Pinpoint the cell where the given text exists, returning its [x, y] midpoint coordinate. 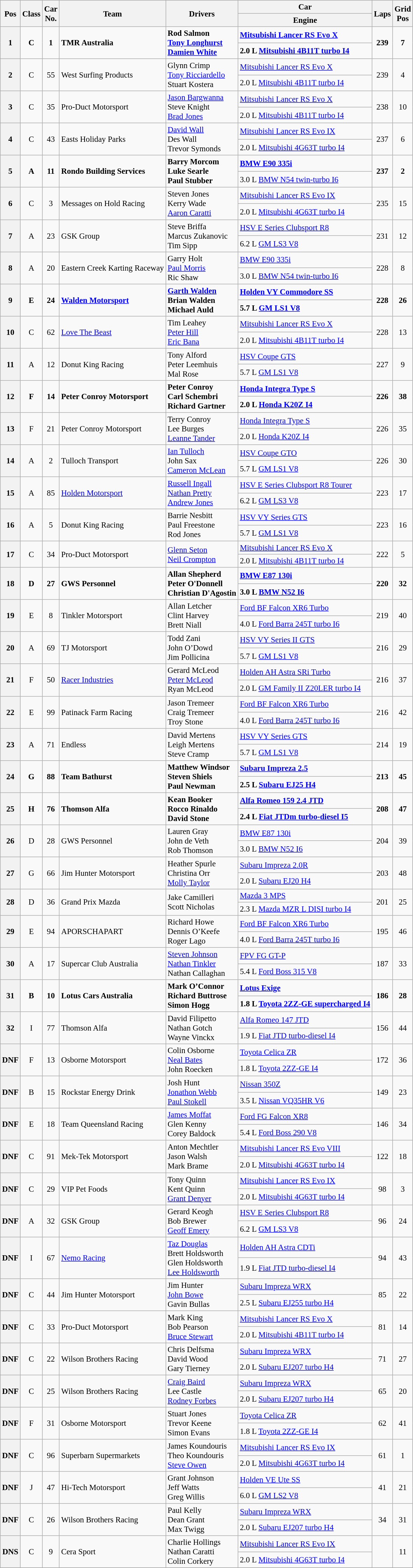
Stuart Jones Trevor Keene Simon Evans [202, 1423]
Nissan 350Z [305, 1084]
Endless [112, 745]
2.5 L Subaru EJ25 H4 [305, 785]
Racer Industries [112, 680]
48 [402, 873]
Taz Douglas Brett Holdsworth Glen Holdsworth Lee Holdsworth [202, 1258]
DNS [11, 1552]
Steven Johnson Nathan Tinkler Nathan Callaghan [202, 964]
81 [382, 1327]
Chris Delfsma David Wood Gary Tierney [202, 1359]
Messages on Hold Racing [112, 204]
37 [402, 680]
Garry Holt Paul Morris Ric Shaw [202, 268]
Holden VE Ute SS [305, 1480]
Eastern Creek Karting Raceway [112, 268]
Anton Mechtler Jason Walsh Mark Brame [202, 1157]
Tinkler Motorsport [112, 616]
Alfa Romeo 147 JTD [305, 1020]
Lotus Cars Australia [112, 996]
J [32, 1488]
Allan Letcher Clint Harvey Brett Niall [202, 616]
66 [51, 873]
146 [382, 1125]
James Moffat Glen Kenny Corey Baldock [202, 1125]
Grant Johnson Jeff Watts Greg Willis [202, 1488]
Barry Morcom Luke Searle Paul Stubber [202, 171]
Steven Jones Kerry Wade Aaron Caratti [202, 204]
Garth Walden Brian Walden Michael Auld [202, 300]
Mitsubishi Lancer RS Evo VIII [305, 1149]
5.4 L Ford Boss 290 V8 [305, 1132]
Heather Spurle Christina Orr Molly Taylor [202, 873]
Grid Pos [402, 13]
5.4 L Ford Boss 315 V8 [305, 972]
208 [382, 809]
2.4 L Fiat JTDm turbo-diesel I5 [305, 817]
Charlie Hollings Nathan Caratti Colin Corkery [202, 1552]
76 [51, 809]
James Koundouris Theo Koundouris Steve Owen [202, 1455]
Tim Leahey Peter Hill Eric Bana [202, 332]
Terry Conroy Lee Burges Leanne Tander [202, 429]
Jason Tremeer Craig Tremeer Troy Stone [202, 712]
Glynn Crimp Tony Ricciardello Stuart Kostera [202, 75]
69 [51, 648]
Superbarn Supermarkets [112, 1455]
172 [382, 1060]
Holden VY Commodore SS [305, 292]
Car [305, 7]
Lotus Exige [305, 988]
APORSCHAPART [112, 932]
231 [382, 236]
TMR Australia [112, 43]
214 [382, 745]
Jason Bargwanna Steve Knight Brad Jones [202, 107]
195 [382, 932]
187 [382, 964]
Walden Motorsport [112, 300]
235 [382, 204]
Mek-Tek Motorsport [112, 1157]
40 [402, 616]
77 [51, 1028]
Team Bathurst [112, 776]
Josh Hunt Jonathon Webb Paul Stokell [202, 1092]
203 [382, 873]
Todd Zani John O’Dowd Jim Pollicina [202, 648]
VIP Pet Foods [112, 1189]
213 [382, 776]
Supercar Club Australia [112, 964]
Peter Conroy Carl Schembri Richard Gartner [202, 397]
88 [51, 776]
156 [382, 1028]
201 [382, 902]
1.8 L Toyota 2ZZ-GE supercharged I4 [305, 1004]
186 [382, 996]
65 [382, 1391]
Alfa Romeo 159 2.4 JTD [305, 801]
HSV Coupe GTO [305, 453]
Pos [11, 13]
Gerard McLeod Peter McLeod Ryan McLeod [202, 680]
39 [402, 841]
Subaru Impreza 2.0R [305, 865]
Rod Salmon Tony Longhurst Damien White [202, 43]
Tony Alford Peter Leemhuis Mal Rose [202, 364]
Patinack Farm Racing [112, 712]
Class [32, 13]
46 [402, 932]
50 [51, 680]
Holden Motorsport [112, 493]
Lauren Gray John de Veth Rob Thomson [202, 841]
Holden AH Astra SRi Turbo [305, 672]
219 [382, 616]
Barrie Nesbitt Paul Freestone Rod Jones [202, 525]
Holden AH Astra CDTi [305, 1248]
61 [382, 1455]
38 [402, 397]
Cera Sport [112, 1552]
149 [382, 1092]
Rondo Building Services [112, 171]
Glenn Seton Neil Crompton [202, 555]
55 [51, 75]
West Surfing Products [112, 75]
Tony Quinn Kent Quinn Grant Denyer [202, 1189]
HSV Coupe GTS [305, 356]
2.0 L Subaru EJ20 H4 [305, 881]
122 [382, 1157]
Russell Ingall Nathan Pretty Andrew Jones [202, 493]
HSV E Series Clubsport R8 Tourer [305, 485]
David Filipetto Nathan Gotch Wayne Vinckx [202, 1028]
Matthew Windsor Steven Shiels Paul Newman [202, 776]
99 [51, 712]
Team Queensland Racing [112, 1125]
98 [382, 1189]
David Mertens Leigh Mertens Steve Cramp [202, 745]
Ian Tulloch John Sax Cameron McLean [202, 461]
Subaru Impreza 2.5 [305, 768]
2.5 L Subaru EJ255 turbo H4 [305, 1303]
Love The Beast [112, 332]
Steve Briffa Marcus Zukanovic Tim Sipp [202, 236]
227 [382, 364]
222 [382, 555]
Craig Baird Lee Castle Rodney Forbes [202, 1391]
Drivers [202, 13]
Grand Prix Mazda [112, 902]
220 [382, 584]
204 [382, 841]
TJ Motorsport [112, 648]
91 [51, 1157]
2.3 L Mazda MZR L DISI turbo I4 [305, 909]
Paul Kelly Dean Grant Max Twigg [202, 1520]
Mark O’Connor Richard Buttrose Simon Hogg [202, 996]
67 [51, 1258]
Nemo Racing [112, 1258]
Mark King Bob Pearson Bruce Stewart [202, 1327]
Ford FG Falcon XR8 [305, 1117]
David Wall Des Wall Trevor Symonds [202, 139]
Jim Hunter John Bowe Gavin Bullas [202, 1295]
Gerard Keogh Bob Brewer Geoff Emery [202, 1221]
Team [112, 13]
HSV VY Series II GTS [305, 640]
45 [402, 776]
Colin Osborne Neal Bates John Roecken [202, 1060]
Richard Howe Dennis O’Keefe Roger Lago [202, 932]
Kean Booker Rocco Rinaldo David Stone [202, 809]
Allan Shepherd Peter O'Donnell Christian D'Agostin [202, 584]
H [32, 809]
6.0 L GM LS2 V8 [305, 1496]
42 [402, 712]
Jake Camilleri Scott Nicholas [202, 902]
Rockstar Energy Drink [112, 1092]
Tulloch Transport [112, 461]
2.0 L GM Family II Z20LER turbo I4 [305, 688]
Hi-Tech Motorsport [112, 1488]
Car No. [51, 13]
FPV FG GT-P [305, 956]
Mazda 3 MPS [305, 896]
Easts Holiday Parks [112, 139]
Laps [382, 13]
238 [382, 107]
3.5 L Nissan VQ35HR V6 [305, 1100]
Engine [305, 20]
